Locate the cell with the specified text and output its [x, y] center coordinate. 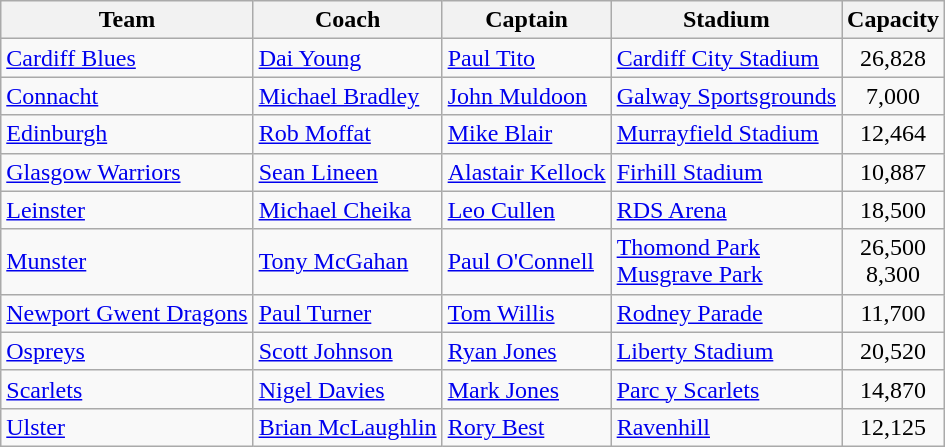
Cardiff Blues [127, 58]
26,5008,300 [894, 262]
Ravenhill [726, 427]
Paul Turner [348, 313]
Ryan Jones [526, 351]
Paul O'Connell [526, 262]
Thomond ParkMusgrave Park [726, 262]
John Muldoon [526, 96]
Captain [526, 20]
Team [127, 20]
26,828 [894, 58]
Connacht [127, 96]
Mark Jones [526, 389]
Coach [348, 20]
14,870 [894, 389]
Ospreys [127, 351]
Rory Best [526, 427]
Brian McLaughlin [348, 427]
Ulster [127, 427]
Cardiff City Stadium [726, 58]
Mike Blair [526, 134]
20,520 [894, 351]
Rodney Parade [726, 313]
12,464 [894, 134]
11,700 [894, 313]
Paul Tito [526, 58]
Scott Johnson [348, 351]
Scarlets [127, 389]
Michael Bradley [348, 96]
Sean Lineen [348, 172]
Nigel Davies [348, 389]
Tom Willis [526, 313]
Capacity [894, 20]
Tony McGahan [348, 262]
Liberty Stadium [726, 351]
Alastair Kellock [526, 172]
Glasgow Warriors [127, 172]
Michael Cheika [348, 210]
Stadium [726, 20]
10,887 [894, 172]
Dai Young [348, 58]
Firhill Stadium [726, 172]
Newport Gwent Dragons [127, 313]
Galway Sportsgrounds [726, 96]
Murrayfield Stadium [726, 134]
12,125 [894, 427]
Rob Moffat [348, 134]
Leo Cullen [526, 210]
18,500 [894, 210]
Leinster [127, 210]
Edinburgh [127, 134]
RDS Arena [726, 210]
Parc y Scarlets [726, 389]
Munster [127, 262]
7,000 [894, 96]
